For the text-containing cell, return its midpoint in (x, y) coordinate format. 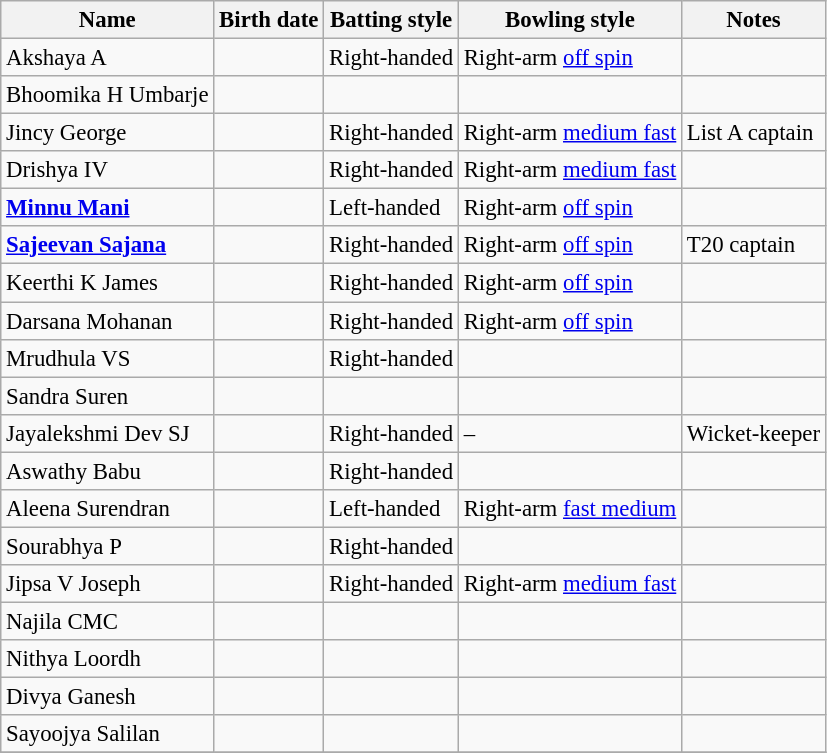
Keerthi K James (108, 283)
Wicket-keeper (754, 433)
Name (108, 20)
Divya Ganesh (108, 697)
Jayalekshmi Dev SJ (108, 433)
Bowling style (570, 20)
Batting style (392, 20)
Sajeevan Sajana (108, 245)
Jipsa V Joseph (108, 584)
Jincy George (108, 133)
T20 captain (754, 245)
Sourabhya P (108, 546)
Sandra Suren (108, 396)
Aleena Surendran (108, 509)
Mrudhula VS (108, 358)
Najila CMC (108, 621)
Nithya Loordh (108, 659)
Minnu Mani (108, 208)
Sayoojya Salilan (108, 734)
Darsana Mohanan (108, 321)
Akshaya A (108, 58)
– (570, 433)
Birth date (269, 20)
List A captain (754, 133)
Notes (754, 20)
Bhoomika H Umbarje (108, 95)
Drishya IV (108, 170)
Right-arm fast medium (570, 509)
Aswathy Babu (108, 471)
